Detect which cell encompasses the target text, then output its [X, Y] center coordinate. 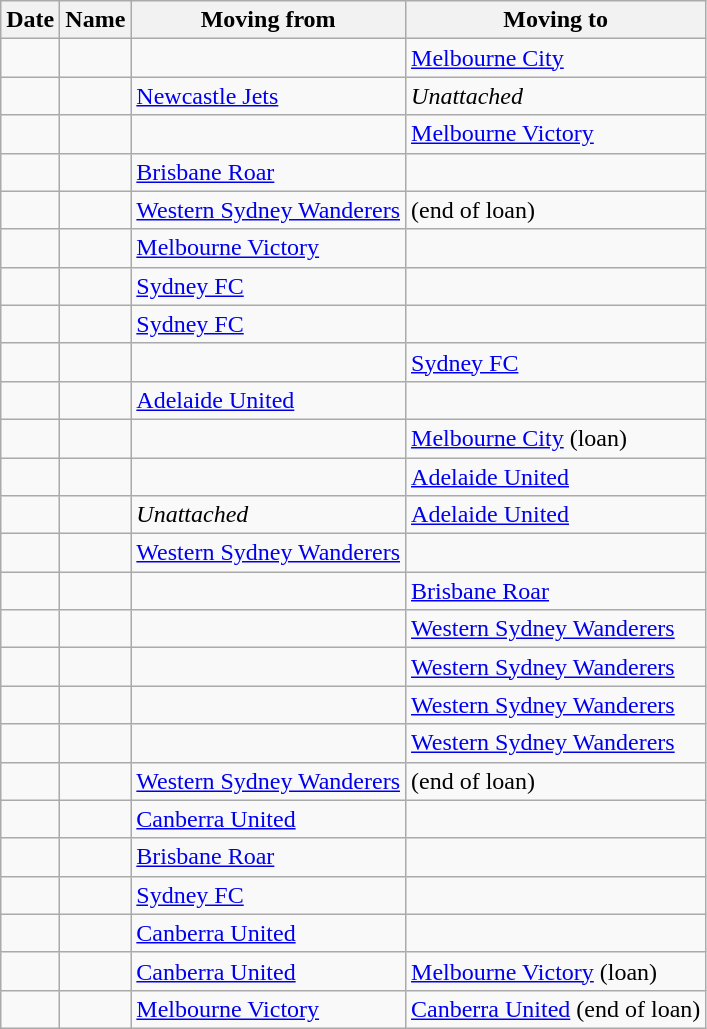
Melbourne City [556, 58]
Melbourne Victory (loan) [556, 971]
Canberra United (end of loan) [556, 1009]
Date [30, 20]
Melbourne City (loan) [556, 438]
Moving to [556, 20]
Name [96, 20]
Moving from [268, 20]
Newcastle Jets [268, 96]
